Detect which cell encompasses the target text, then output its [x, y] center coordinate. 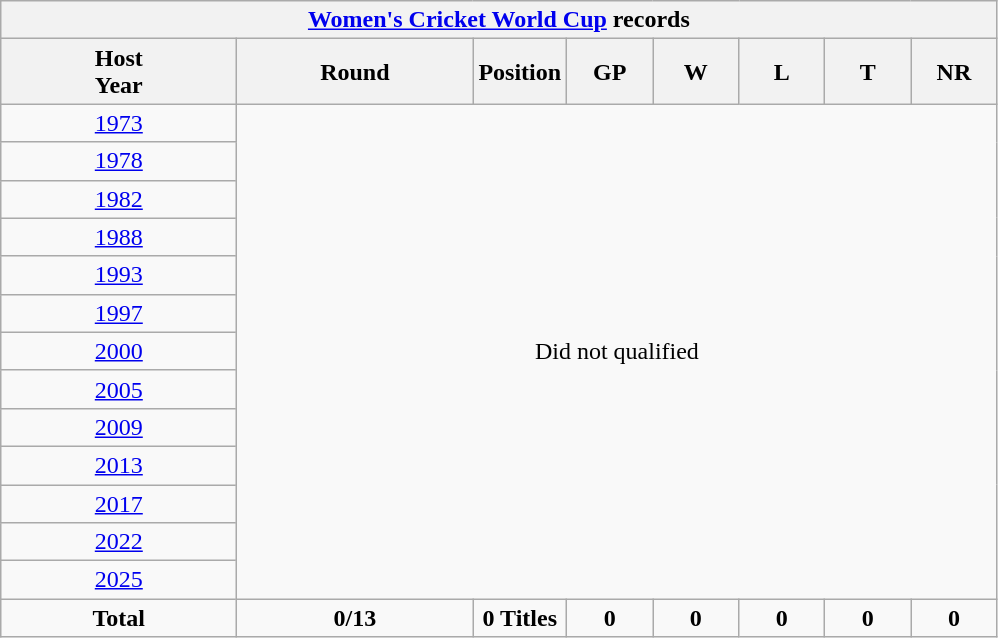
0 Titles [520, 618]
W [696, 72]
T [868, 72]
2013 [119, 465]
1978 [119, 161]
2005 [119, 389]
1993 [119, 275]
2025 [119, 580]
Round [355, 72]
HostYear [119, 72]
1988 [119, 237]
1982 [119, 199]
2017 [119, 503]
2000 [119, 351]
1997 [119, 313]
Position [520, 72]
L [782, 72]
Did not qualified [617, 352]
2022 [119, 542]
Women's Cricket World Cup records [499, 20]
NR [954, 72]
0/13 [355, 618]
1973 [119, 123]
Total [119, 618]
GP [610, 72]
2009 [119, 427]
